From the cell containing the given text, extract its center point as (X, Y) coordinate. 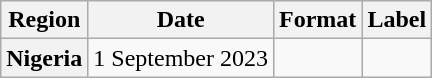
Label (397, 20)
Region (44, 20)
Format (317, 20)
1 September 2023 (181, 58)
Date (181, 20)
Nigeria (44, 58)
